Return [X, Y] of the center of cell containing provided text 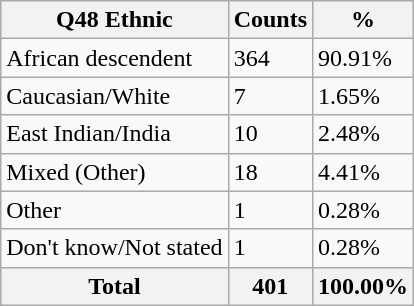
African descendent [114, 58]
% [364, 20]
401 [270, 286]
Caucasian/White [114, 96]
Mixed (Other) [114, 172]
Other [114, 210]
Don't know/Not stated [114, 248]
Total [114, 286]
100.00% [364, 286]
364 [270, 58]
18 [270, 172]
Q48 Ethnic [114, 20]
7 [270, 96]
1.65% [364, 96]
East Indian/India [114, 134]
4.41% [364, 172]
2.48% [364, 134]
10 [270, 134]
Counts [270, 20]
90.91% [364, 58]
